Output the (x, y) coordinate of the center of the cell containing the given text.  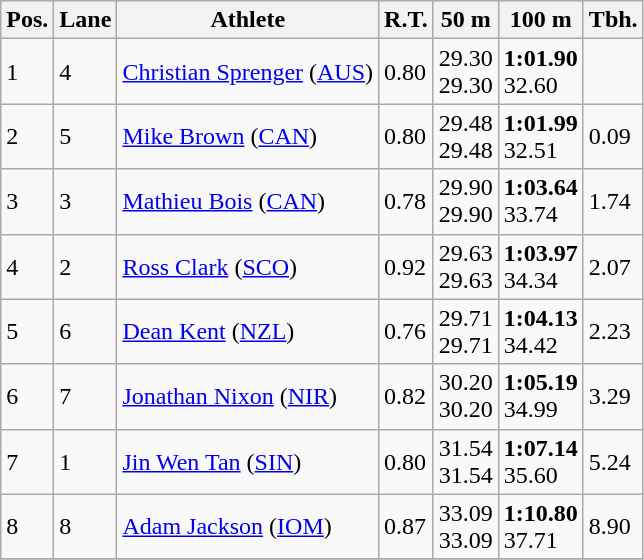
2.07 (613, 266)
1:03.9734.34 (540, 266)
Ross Clark (SCO) (248, 266)
0.78 (406, 202)
1.74 (613, 202)
29.6329.63 (466, 266)
1:05.1934.99 (540, 396)
3.29 (613, 396)
1:01.9032.60 (540, 72)
30.2030.20 (466, 396)
Athlete (248, 20)
8.90 (613, 526)
0.92 (406, 266)
29.7129.71 (466, 332)
50 m (466, 20)
Christian Sprenger (AUS) (248, 72)
1:03.6433.74 (540, 202)
0.82 (406, 396)
0.87 (406, 526)
31.5431.54 (466, 462)
29.9029.90 (466, 202)
0.76 (406, 332)
100 m (540, 20)
1:07.1435.60 (540, 462)
0.09 (613, 136)
Mathieu Bois (CAN) (248, 202)
Tbh. (613, 20)
R.T. (406, 20)
1:01.9932.51 (540, 136)
29.4829.48 (466, 136)
Jonathan Nixon (NIR) (248, 396)
Adam Jackson (IOM) (248, 526)
1:04.1334.42 (540, 332)
29.3029.30 (466, 72)
Pos. (28, 20)
Dean Kent (NZL) (248, 332)
Lane (86, 20)
Mike Brown (CAN) (248, 136)
33.0933.09 (466, 526)
1:10.8037.71 (540, 526)
5.24 (613, 462)
Jin Wen Tan (SIN) (248, 462)
2.23 (613, 332)
